Search for the cell housing the specified text and yield its [x, y] center coordinate. 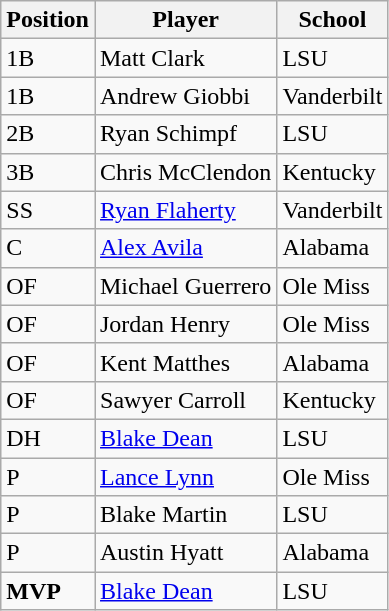
3B [48, 172]
C [48, 248]
DH [48, 438]
2B [48, 134]
Michael Guerrero [185, 286]
Blake Martin [185, 515]
MVP [48, 591]
Ryan Schimpf [185, 134]
Andrew Giobbi [185, 96]
Jordan Henry [185, 324]
Matt Clark [185, 58]
Player [185, 20]
SS [48, 210]
Chris McClendon [185, 172]
Position [48, 20]
Ryan Flaherty [185, 210]
School [332, 20]
Kent Matthes [185, 362]
Austin Hyatt [185, 553]
Sawyer Carroll [185, 400]
Alex Avila [185, 248]
Lance Lynn [185, 477]
